Extract the (X, Y) coordinate from the center of the cell holding the provided text.  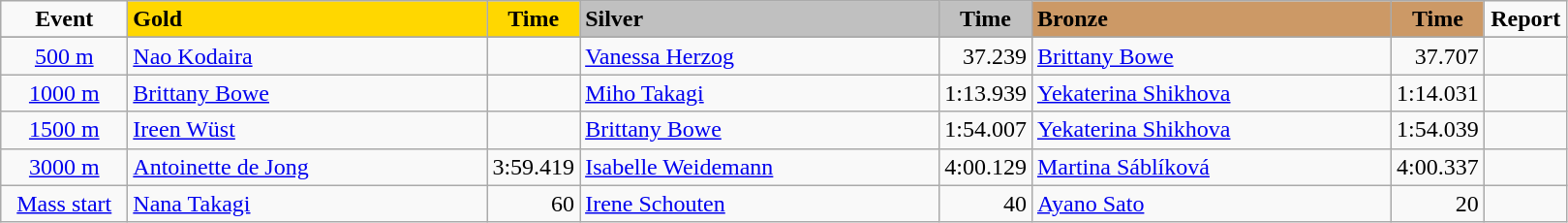
1:54.007 (986, 130)
Silver (759, 19)
Martina Sáblíková (1211, 167)
Bronze (1211, 19)
Ireen Wüst (308, 130)
Irene Schouten (759, 204)
Report (1525, 19)
37.239 (986, 56)
Event (64, 19)
1:54.039 (1437, 130)
60 (534, 204)
3:59.419 (534, 167)
Vanessa Herzog (759, 56)
500 m (64, 56)
37.707 (1437, 56)
Nana Takagi (308, 204)
1:13.939 (986, 93)
Antoinette de Jong (308, 167)
4:00.129 (986, 167)
1:14.031 (1437, 93)
3000 m (64, 167)
Miho Takagi (759, 93)
Ayano Sato (1211, 204)
Isabelle Weidemann (759, 167)
1000 m (64, 93)
1500 m (64, 130)
Nao Kodaira (308, 56)
Mass start (64, 204)
Gold (308, 19)
20 (1437, 204)
4:00.337 (1437, 167)
40 (986, 204)
